Return the [x, y] coordinate for the center point of the cell that contains the specified text.  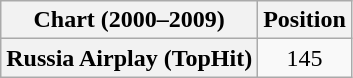
Position [305, 20]
Chart (2000–2009) [130, 20]
145 [305, 58]
Russia Airplay (TopHit) [130, 58]
